Extract the (x, y) coordinate from the center of the cell holding the provided text.  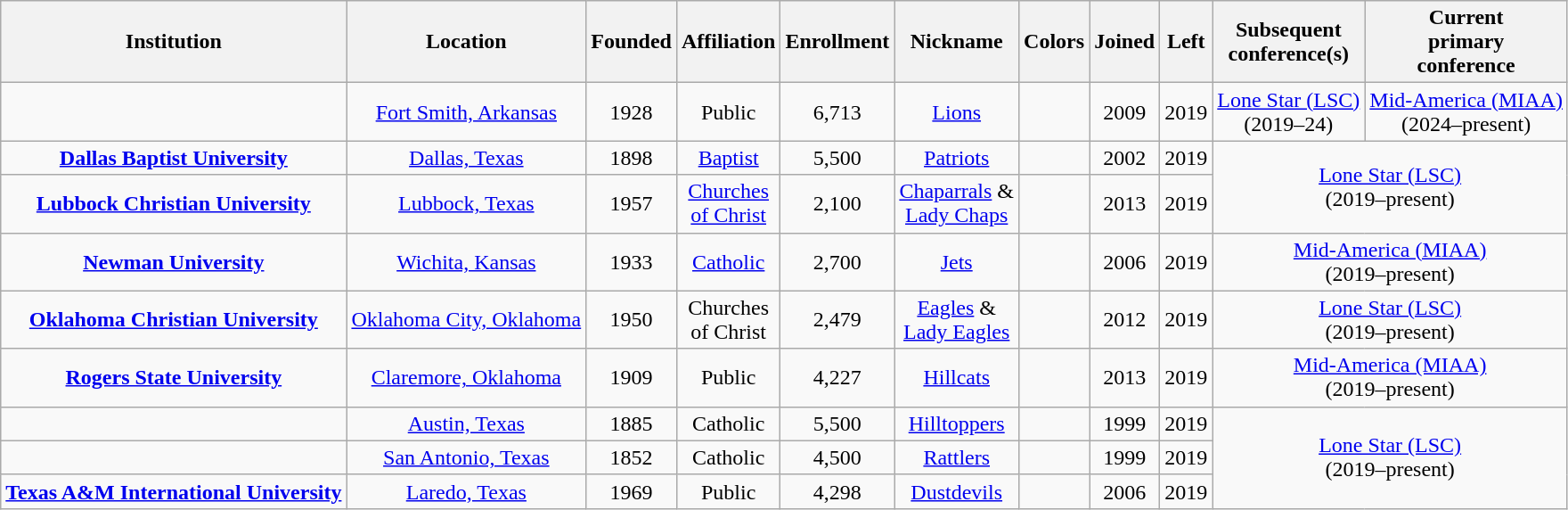
Rogers State University (174, 378)
Chaparrals &Lady Chaps (957, 203)
1950 (632, 319)
Nickname (957, 42)
San Antonio, Texas (467, 457)
Laredo, Texas (467, 491)
Dustdevils (957, 491)
Lubbock Christian University (174, 203)
Mid-America (MIAA)(2024–present) (1466, 112)
Austin, Texas (467, 424)
1928 (632, 112)
Patriots (957, 158)
Hilltoppers (957, 424)
Claremore, Oklahoma (467, 378)
Institution (174, 42)
Lions (957, 112)
Dallas Baptist University (174, 158)
Wichita, Kansas (467, 262)
Fort Smith, Arkansas (467, 112)
2009 (1124, 112)
6,713 (837, 112)
Founded (632, 42)
Oklahoma City, Oklahoma (467, 319)
Dallas, Texas (467, 158)
1933 (632, 262)
Subsequentconference(s) (1288, 42)
4,227 (837, 378)
Location (467, 42)
Joined (1124, 42)
Rattlers (957, 457)
Enrollment (837, 42)
4,500 (837, 457)
1885 (632, 424)
2,479 (837, 319)
Lone Star (LSC)(2019–24) (1288, 112)
2,100 (837, 203)
Texas A&M International University (174, 491)
1909 (632, 378)
1898 (632, 158)
2012 (1124, 319)
Oklahoma Christian University (174, 319)
Currentprimaryconference (1466, 42)
2,700 (837, 262)
Eagles &Lady Eagles (957, 319)
Colors (1055, 42)
Affiliation (728, 42)
Jets (957, 262)
Baptist (728, 158)
2002 (1124, 158)
Hillcats (957, 378)
4,298 (837, 491)
Newman University (174, 262)
1969 (632, 491)
1852 (632, 457)
Lubbock, Texas (467, 203)
1957 (632, 203)
Left (1187, 42)
